Extract the [x, y] coordinate from the center of the cell holding the provided text.  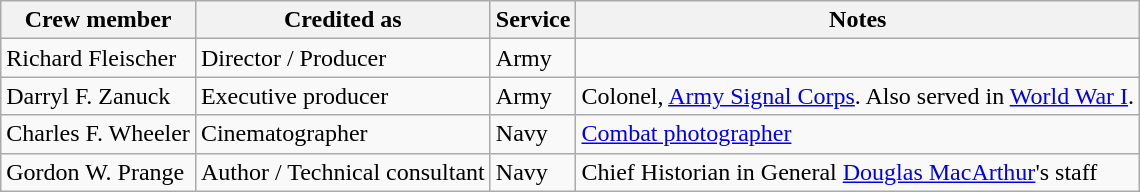
Cinematographer [342, 134]
Combat photographer [858, 134]
Charles F. Wheeler [98, 134]
Credited as [342, 20]
Crew member [98, 20]
Richard Fleischer [98, 58]
Director / Producer [342, 58]
Darryl F. Zanuck [98, 96]
Colonel, Army Signal Corps. Also served in World War I. [858, 96]
Service [533, 20]
Chief Historian in General Douglas MacArthur's staff [858, 172]
Gordon W. Prange [98, 172]
Notes [858, 20]
Executive producer [342, 96]
Author / Technical consultant [342, 172]
